From the cell containing the given text, extract its center point as (X, Y) coordinate. 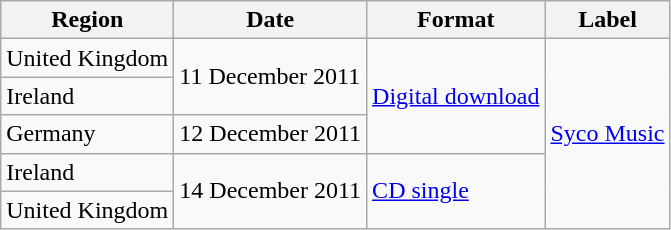
Format (456, 20)
Label (608, 20)
Germany (88, 134)
CD single (456, 191)
12 December 2011 (270, 134)
Digital download (456, 96)
Syco Music (608, 134)
Date (270, 20)
14 December 2011 (270, 191)
Region (88, 20)
11 December 2011 (270, 77)
